Return (x, y) of the center of cell containing provided text 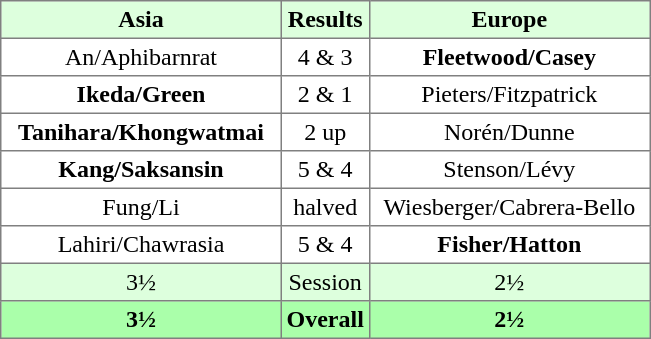
Kang/Saksansin (141, 170)
Wiesberger/Cabrera-Bello (509, 207)
Results (325, 20)
Lahiri/Chawrasia (141, 245)
2 & 1 (325, 95)
Pieters/Fitzpatrick (509, 95)
Session (325, 282)
Stenson/Lévy (509, 170)
Fung/Li (141, 207)
halved (325, 207)
Fisher/Hatton (509, 245)
2 up (325, 132)
4 & 3 (325, 57)
Europe (509, 20)
An/Aphibarnrat (141, 57)
Norén/Dunne (509, 132)
Ikeda/Green (141, 95)
Fleetwood/Casey (509, 57)
Tanihara/Khongwatmai (141, 132)
Overall (325, 320)
Asia (141, 20)
